Provide the (X, Y) coordinate of the cell's center where the given text is located.  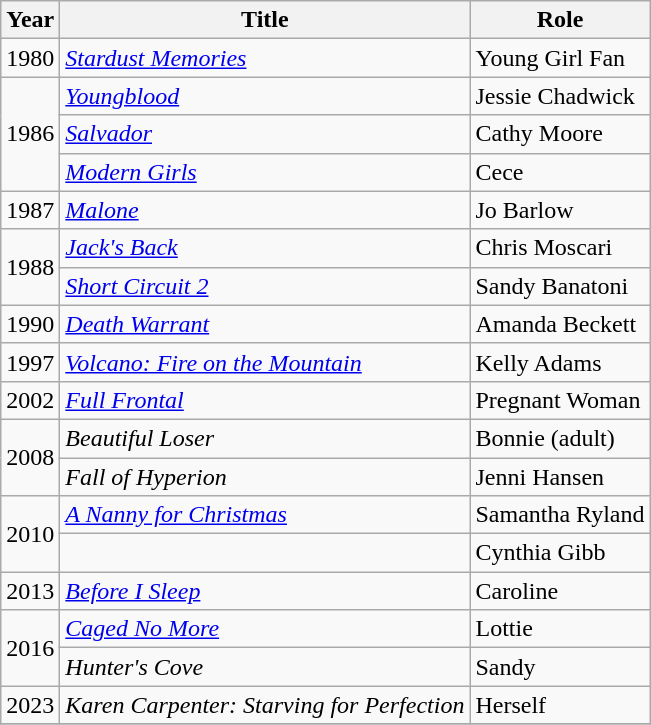
Jack's Back (265, 248)
Amanda Beckett (560, 324)
Malone (265, 210)
Jenni Hansen (560, 477)
Youngblood (265, 96)
2016 (30, 648)
Jessie Chadwick (560, 96)
Sandy Banatoni (560, 286)
2002 (30, 400)
A Nanny for Christmas (265, 515)
Bonnie (adult) (560, 438)
Samantha Ryland (560, 515)
Title (265, 20)
Caged No More (265, 629)
Caroline (560, 591)
Young Girl Fan (560, 58)
Short Circuit 2 (265, 286)
2013 (30, 591)
Role (560, 20)
1987 (30, 210)
1997 (30, 362)
Salvador (265, 134)
Year (30, 20)
Jo Barlow (560, 210)
Cece (560, 172)
1988 (30, 267)
Full Frontal (265, 400)
Pregnant Woman (560, 400)
Hunter's Cove (265, 667)
Sandy (560, 667)
Chris Moscari (560, 248)
Fall of Hyperion (265, 477)
1980 (30, 58)
Kelly Adams (560, 362)
Death Warrant (265, 324)
Beautiful Loser (265, 438)
Karen Carpenter: Starving for Perfection (265, 705)
2010 (30, 534)
Lottie (560, 629)
2023 (30, 705)
Herself (560, 705)
Stardust Memories (265, 58)
Cathy Moore (560, 134)
Cynthia Gibb (560, 553)
1990 (30, 324)
1986 (30, 134)
Volcano: Fire on the Mountain (265, 362)
2008 (30, 457)
Before I Sleep (265, 591)
Modern Girls (265, 172)
